Capture the cell that displays the provided text and extract its [x, y] central coordinate. 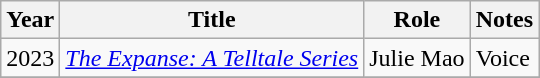
Voice [504, 58]
2023 [30, 58]
Year [30, 20]
The Expanse: A Telltale Series [212, 58]
Julie Mao [417, 58]
Title [212, 20]
Role [417, 20]
Notes [504, 20]
